Output the [X, Y] coordinate of the center of the cell containing the given text.  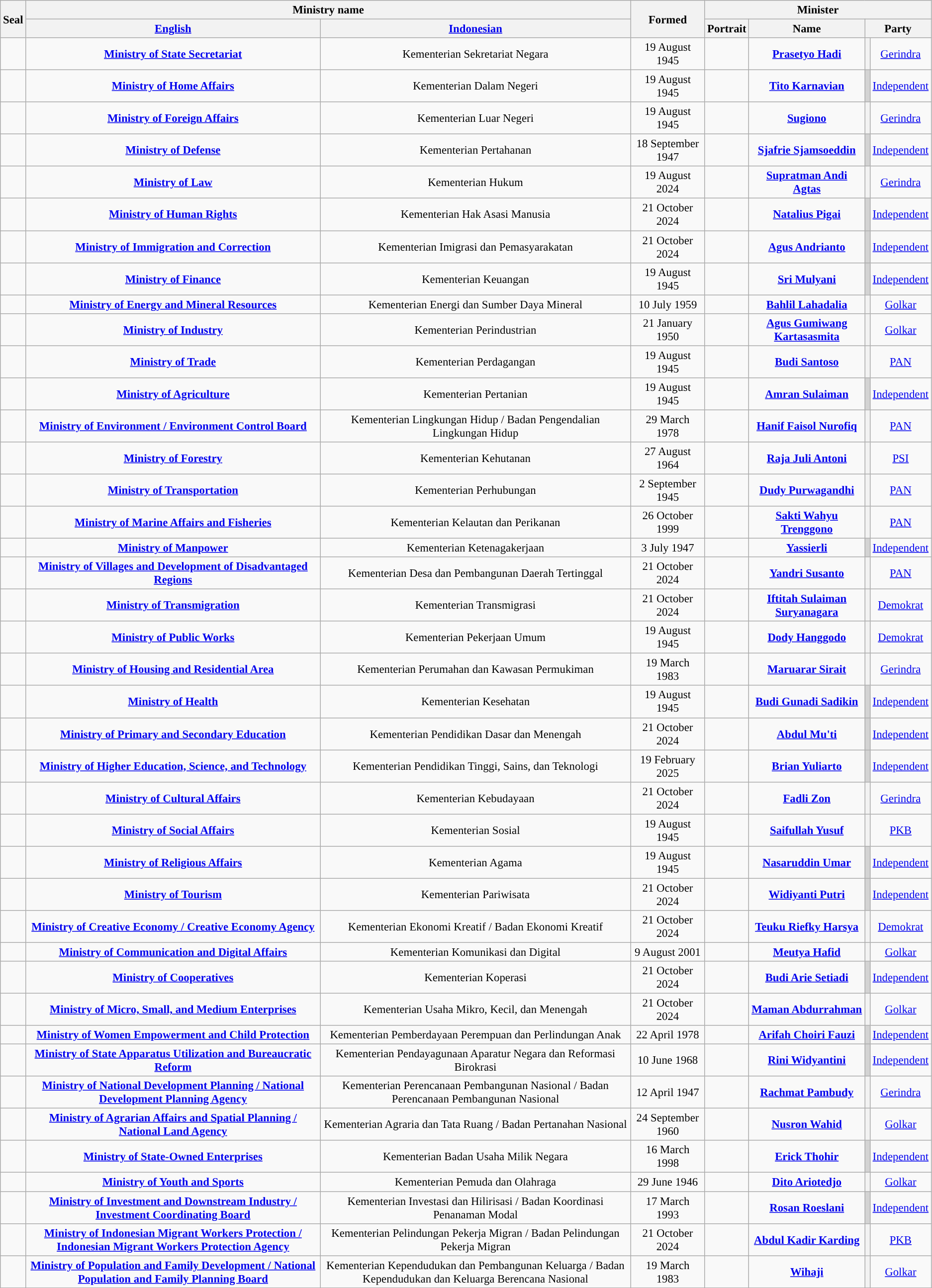
Rosan Roeslani [807, 1207]
Indonesian [475, 29]
Kementerian Kelautan dan Perikanan [475, 522]
Kementerian Luar Negeri [475, 118]
Ministry of Manpower [173, 548]
Kementerian Badan Usaha Milik Negara [475, 1157]
Kementerian Desa dan Pembangunan Daerah Tertinggal [475, 573]
Ministry of Higher Education, Science, and Technology [173, 766]
Amran Sulaiman [807, 394]
Ministry of Social Affairs [173, 830]
Ministry of Immigration and Correction [173, 247]
Sjafrie Sjamsoeddin [807, 150]
Ministry of Human Rights [173, 215]
Kementerian Perencanaan Pembangunan Nasional / Badan Perencanaan Pembangunan Nasional [475, 1092]
Agus Andrianto [807, 247]
Ministry of Finance [173, 278]
Ministry of Defense [173, 150]
Kementerian Pekerjaan Umum [475, 638]
Ministry of Tourism [173, 894]
27 August 1964 [667, 459]
Ministry of Communication and Digital Affairs [173, 952]
Ministry of Transportation [173, 490]
Ministry of Transmigration [173, 606]
Abdul Mu'ti [807, 734]
Ministry of Forestry [173, 459]
Ministry of Environment / Environment Control Board [173, 426]
Ministry of Energy and Mineral Resources [173, 304]
Ministry of State Secretariat [173, 54]
Minister [818, 10]
Kementerian Hukum [475, 182]
Hanif Faisol Nurofiq [807, 426]
Saifullah Yusuf [807, 830]
Nusron Wahid [807, 1125]
Ministry name [328, 10]
Prasetyo Hadi [807, 54]
22 April 1978 [667, 1035]
Fadli Zon [807, 798]
Budi Santoso [807, 362]
Rini Widyantini [807, 1060]
Natalius Pigai [807, 215]
Kementerian Pariwisata [475, 894]
Ministry of Religious Affairs [173, 862]
Kementerian Pertahanan [475, 150]
Maruarar Sirait [807, 669]
Ministry of Agriculture [173, 394]
Kementerian Dalam Negeri [475, 87]
Abdul Kadir Karding [807, 1239]
21 January 1950 [667, 329]
Tito Karnavian [807, 87]
17 March 1993 [667, 1207]
Kementerian Perumahan dan Kawasan Permukiman [475, 669]
Widiyanti Putri [807, 894]
Kementerian Kesehatan [475, 702]
Kementerian Komunikasi dan Digital [475, 952]
Dody Hanggodo [807, 638]
Formed [667, 19]
Kementerian Perindustrian [475, 329]
Ministry of Primary and Secondary Education [173, 734]
24 September 1960 [667, 1125]
Nasaruddin Umar [807, 862]
Ministry of Youth and Sports [173, 1182]
Ministry of Women Empowerment and Child Protection [173, 1035]
Ministry of Public Works [173, 638]
Kementerian Pemuda dan Olahraga [475, 1182]
Kementerian Kependudukan dan Pembangunan Keluarga / Badan Kependudukan dan Keluarga Berencana Nasional [475, 1272]
3 July 1947 [667, 548]
Yandri Susanto [807, 573]
Rachmat Pambudy [807, 1092]
Ministry of Foreign Affairs [173, 118]
10 June 1968 [667, 1060]
Teuku Riefky Harsya [807, 927]
Kementerian Perdagangan [475, 362]
Brian Yuliarto [807, 766]
Ministry of Home Affairs [173, 87]
Ministry of State Apparatus Utilization and Bureaucratic Reform [173, 1060]
Ministry of Cultural Affairs [173, 798]
Budi Arie Setiadi [807, 978]
Kementerian Pendayagunaan Aparatur Negara dan Reformasi Birokrasi [475, 1060]
Iftitah Sulaiman Suryanagara [807, 606]
Kementerian Pelindungan Pekerja Migran / Badan Pelindungan Pekerja Migran [475, 1239]
Kementerian Agama [475, 862]
19 August 2024 [667, 182]
10 July 1959 [667, 304]
Kementerian Pertanian [475, 394]
Kementerian Energi dan Sumber Daya Mineral [475, 304]
Ministry of Agrarian Affairs and Spatial Planning / National Land Agency [173, 1125]
Ministry of Villages and Development of Disadvantaged Regions [173, 573]
Portrait [727, 29]
Kementerian Investasi dan Hilirisasi / Badan Koordinasi Penanaman Modal [475, 1207]
12 April 1947 [667, 1092]
Name [807, 29]
Yassierli [807, 548]
Wihaji [807, 1272]
9 August 2001 [667, 952]
Kementerian Kebudayaan [475, 798]
Kementerian Usaha Mikro, Kecil, dan Menengah [475, 1010]
Kementerian Imigrasi dan Pemasyarakatan [475, 247]
Kementerian Lingkungan Hidup / Badan Pengendalian Lingkungan Hidup [475, 426]
Dito Ariotedjo [807, 1182]
Arifah Choiri Fauzi [807, 1035]
PSI [900, 459]
Kementerian Sekretariat Negara [475, 54]
Ministry of National Development Planning / National Development Planning Agency [173, 1092]
Kementerian Keuangan [475, 278]
Ministry of Micro, Small, and Medium Enterprises [173, 1010]
Ministry of Marine Affairs and Fisheries [173, 522]
Maman Abdurrahman [807, 1010]
Ministry of Trade [173, 362]
Ministry of Health [173, 702]
Party [898, 29]
Kementerian Kehutanan [475, 459]
Agus Gumiwang Kartasasmita [807, 329]
Kementerian Ketenagakerjaan [475, 548]
Kementerian Pendidikan Dasar dan Menengah [475, 734]
Ministry of Law [173, 182]
26 October 1999 [667, 522]
Sakti Wahyu Trenggono [807, 522]
Sri Mulyani [807, 278]
Sugiono [807, 118]
Kementerian Transmigrasi [475, 606]
Bahlil Lahadalia [807, 304]
Kementerian Agraria dan Tata Ruang / Badan Pertanahan Nasional [475, 1125]
Dudy Purwagandhi [807, 490]
Kementerian Perhubungan [475, 490]
Budi Gunadi Sadikin [807, 702]
Kementerian Koperasi [475, 978]
Kementerian Hak Asasi Manusia [475, 215]
2 September 1945 [667, 490]
29 June 1946 [667, 1182]
Ministry of Cooperatives [173, 978]
19 February 2025 [667, 766]
Kementerian Sosial [475, 830]
Erick Thohir [807, 1157]
Ministry of Housing and Residential Area [173, 669]
Ministry of Investment and Downstream Industry / Investment Coordinating Board [173, 1207]
Kementerian Pendidikan Tinggi, Sains, dan Teknologi [475, 766]
Ministry of Creative Economy / Creative Economy Agency [173, 927]
Ministry of State-Owned Enterprises [173, 1157]
16 March 1998 [667, 1157]
Supratman Andi Agtas [807, 182]
Raja Juli Antoni [807, 459]
Ministry of Indonesian Migrant Workers Protection / Indonesian Migrant Workers Protection Agency [173, 1239]
Ministry of Population and Family Development / National Population and Family Planning Board [173, 1272]
English [173, 29]
29 March 1978 [667, 426]
Kementerian Ekonomi Kreatif / Badan Ekonomi Kreatif [475, 927]
Seal [13, 19]
Meutya Hafid [807, 952]
Kementerian Pemberdayaan Perempuan dan Perlindungan Anak [475, 1035]
18 September 1947 [667, 150]
Ministry of Industry [173, 329]
